Pinpoint the cell where the given text exists, returning its [X, Y] midpoint coordinate. 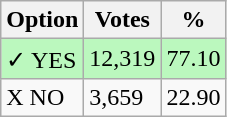
22.90 [194, 97]
77.10 [194, 59]
X NO [42, 97]
Votes [122, 20]
3,659 [122, 97]
Option [42, 20]
✓ YES [42, 59]
% [194, 20]
12,319 [122, 59]
